Extract the [X, Y] coordinate from the center of the cell holding the provided text.  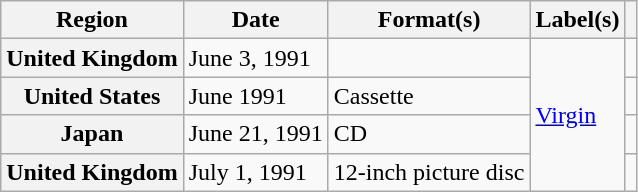
Date [256, 20]
United States [92, 96]
Virgin [578, 115]
CD [429, 134]
Region [92, 20]
July 1, 1991 [256, 172]
Label(s) [578, 20]
Cassette [429, 96]
Format(s) [429, 20]
Japan [92, 134]
12-inch picture disc [429, 172]
June 1991 [256, 96]
June 3, 1991 [256, 58]
June 21, 1991 [256, 134]
